Identify which cell holds the provided text, then report its (X, Y) central coordinate. 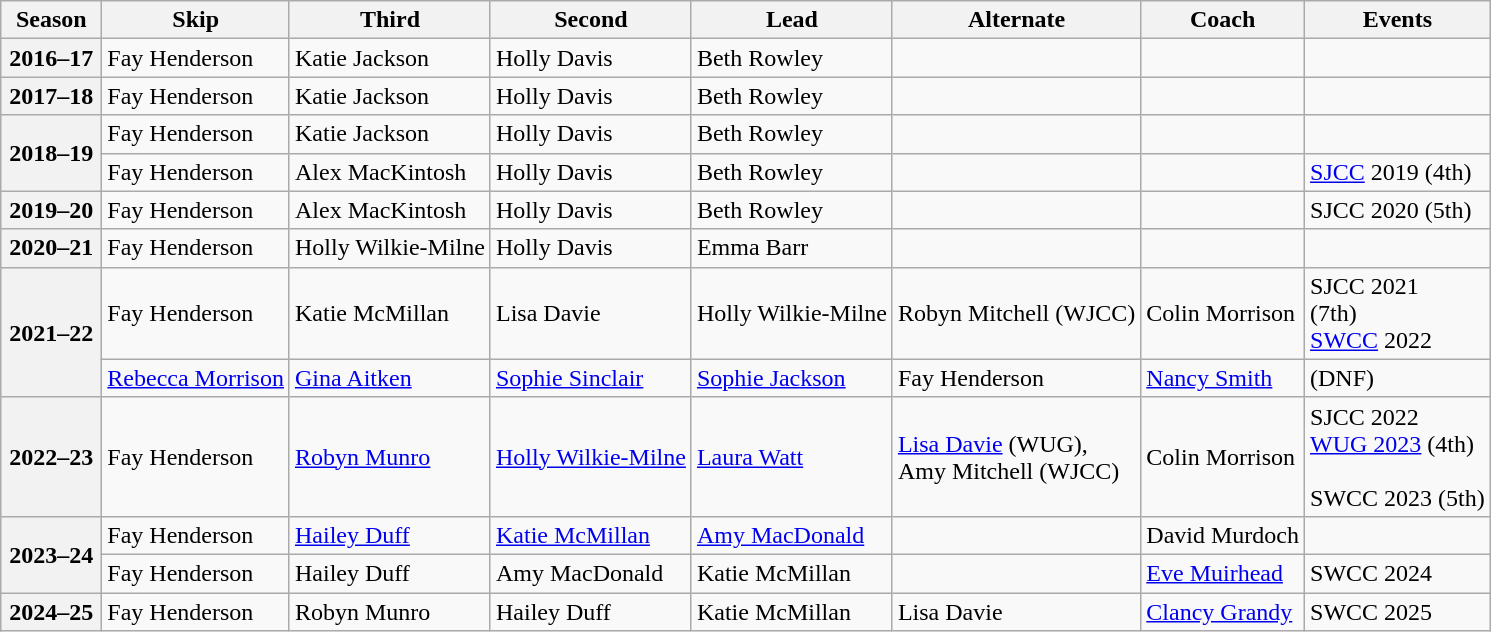
2017–18 (52, 96)
(DNF) (1398, 378)
2023–24 (52, 554)
2019–20 (52, 210)
Laura Watt (792, 456)
Lisa Davie (WUG),Amy Mitchell (WJCC) (1016, 456)
2018–19 (52, 153)
David Murdoch (1223, 535)
SJCC 2021 (7th)SWCC 2022 (1398, 313)
SJCC 2022 WUG 2023 (4th) SWCC 2023 (5th) (1398, 456)
Robyn Mitchell (WJCC) (1016, 313)
Nancy Smith (1223, 378)
SWCC 2025 (1398, 611)
Lead (792, 20)
Coach (1223, 20)
Third (390, 20)
Emma Barr (792, 248)
Eve Muirhead (1223, 573)
2024–25 (52, 611)
2022–23 (52, 456)
SJCC 2020 (5th) (1398, 210)
2016–17 (52, 58)
Rebecca Morrison (196, 378)
Alternate (1016, 20)
Events (1398, 20)
Second (590, 20)
Clancy Grandy (1223, 611)
Skip (196, 20)
2020–21 (52, 248)
SJCC 2019 (4th) (1398, 172)
Sophie Jackson (792, 378)
Sophie Sinclair (590, 378)
Season (52, 20)
SWCC 2024 (1398, 573)
2021–22 (52, 332)
Gina Aitken (390, 378)
